Identify which cell holds the provided text, then report its (X, Y) central coordinate. 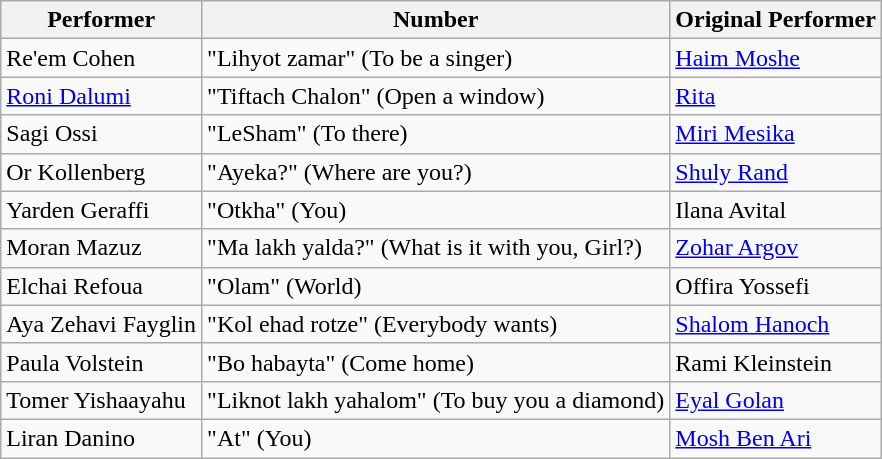
Original Performer (776, 20)
"Bo habayta" (Come home) (436, 362)
Miri Mesika (776, 134)
"Kol ehad rotze" (Everybody wants) (436, 324)
Ilana Avital (776, 210)
Eyal Golan (776, 400)
Number (436, 20)
Shalom Hanoch (776, 324)
Re'em Cohen (102, 58)
Yarden Geraffi (102, 210)
"Olam" (World) (436, 286)
Shuly Rand (776, 172)
Liran Danino (102, 438)
Elchai Refoua (102, 286)
Moran Mazuz (102, 248)
Offira Yossefi (776, 286)
"Ma lakh yalda?" (What is it with you, Girl?) (436, 248)
Rami Kleinstein (776, 362)
Roni Dalumi (102, 96)
"Otkha" (You) (436, 210)
"Ayeka?" (Where are you?) (436, 172)
Zohar Argov (776, 248)
Performer (102, 20)
Or Kollenberg (102, 172)
Mosh Ben Ari (776, 438)
Rita (776, 96)
Paula Volstein (102, 362)
"At" (You) (436, 438)
Tomer Yishaayahu (102, 400)
Sagi Ossi (102, 134)
"Lihyot zamar" (To be a singer) (436, 58)
"LeSham" (To there) (436, 134)
Aya Zehavi Fayglin (102, 324)
"Tiftach Chalon" (Open a window) (436, 96)
Haim Moshe (776, 58)
"Liknot lakh yahalom" (To buy you a diamond) (436, 400)
